Return the [x, y] coordinate for the center point of the cell that contains the specified text.  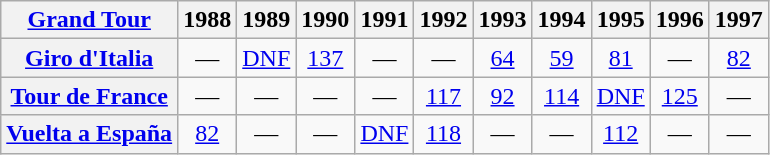
1991 [384, 20]
112 [620, 134]
59 [562, 58]
1990 [326, 20]
137 [326, 58]
92 [502, 96]
125 [680, 96]
Tour de France [90, 96]
1996 [680, 20]
64 [502, 58]
Giro d'Italia [90, 58]
1993 [502, 20]
Grand Tour [90, 20]
118 [444, 134]
1988 [208, 20]
1992 [444, 20]
1997 [738, 20]
1994 [562, 20]
Vuelta a España [90, 134]
117 [444, 96]
1995 [620, 20]
81 [620, 58]
114 [562, 96]
1989 [266, 20]
